Capture the cell that displays the provided text and extract its (X, Y) central coordinate. 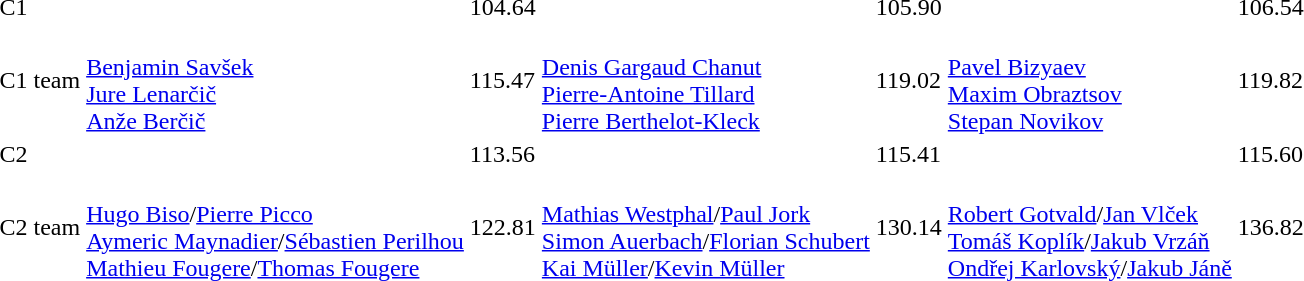
Benjamin SavšekJure LenarčičAnže Berčič (276, 80)
119.02 (908, 80)
Denis Gargaud ChanutPierre-Antoine TillardPierre Berthelot-Kleck (706, 80)
115.47 (502, 80)
115.41 (908, 154)
Pavel BizyaevMaxim ObraztsovStepan Novikov (1090, 80)
113.56 (502, 154)
